For the text-containing cell, return its midpoint in [X, Y] coordinate format. 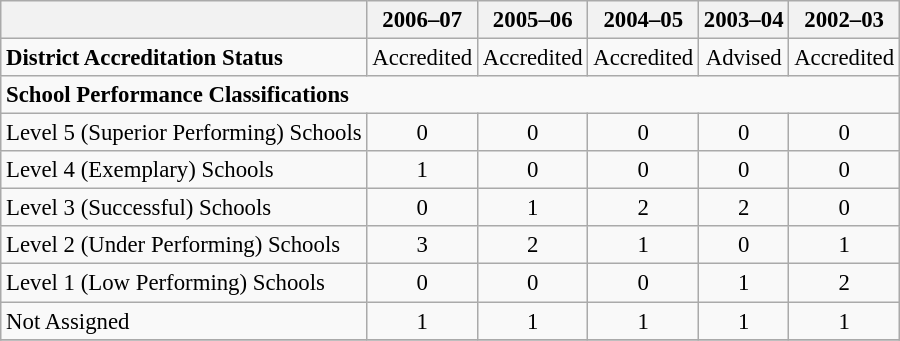
2006–07 [422, 20]
2004–05 [644, 20]
School Performance Classifications [450, 95]
District Accreditation Status [184, 58]
Not Assigned [184, 321]
Level 4 (Exemplary) Schools [184, 170]
Level 2 (Under Performing) Schools [184, 245]
2003–04 [744, 20]
Level 3 (Successful) Schools [184, 208]
2002–03 [844, 20]
3 [422, 245]
Advised [744, 58]
Level 5 (Superior Performing) Schools [184, 133]
2005–06 [532, 20]
Level 1 (Low Performing) Schools [184, 283]
